Capture the cell that displays the provided text and extract its (X, Y) central coordinate. 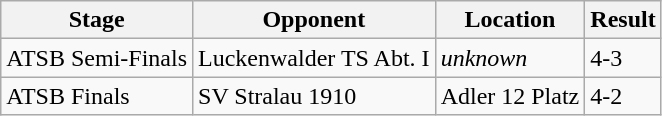
Adler 12 Platz (510, 96)
Luckenwalder TS Abt. I (314, 58)
Result (623, 20)
ATSB Semi-Finals (97, 58)
4-2 (623, 96)
4-3 (623, 58)
Location (510, 20)
SV Stralau 1910 (314, 96)
Opponent (314, 20)
unknown (510, 58)
ATSB Finals (97, 96)
Stage (97, 20)
